Return [X, Y] of the center of cell containing provided text 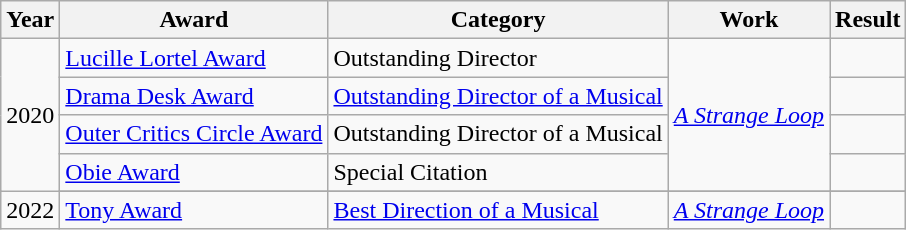
Best Direction of a Musical [498, 210]
Award [194, 20]
Lucille Lortel Award [194, 58]
Category [498, 20]
Work [748, 20]
Outer Critics Circle Award [194, 134]
Result [868, 20]
Obie Award [194, 172]
Year [30, 20]
Tony Award [194, 210]
Drama Desk Award [194, 96]
2022 [30, 210]
Outstanding Director [498, 58]
2020 [30, 115]
Special Citation [498, 172]
